Scan for the cell matching the given text and deliver its (x, y) coordinate at center. 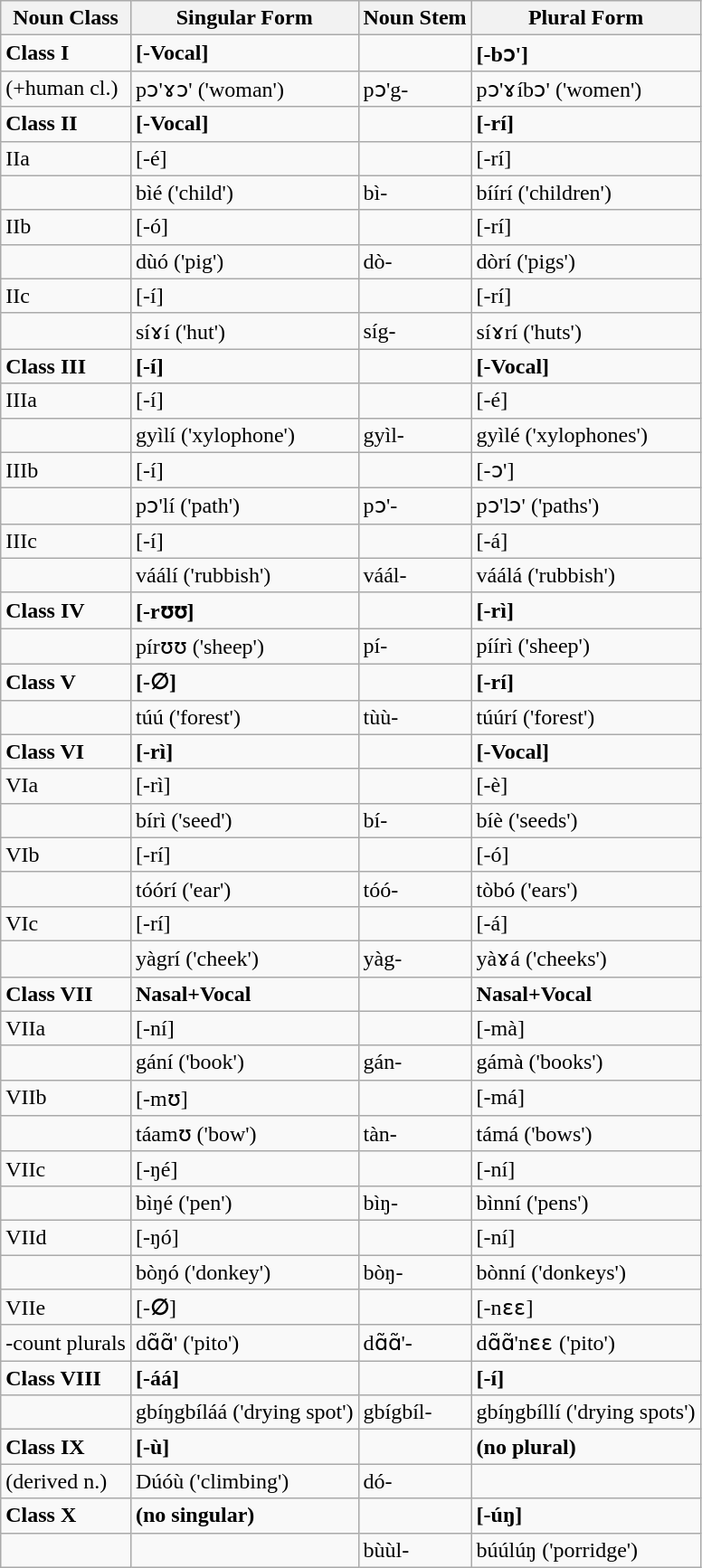
váál- (414, 575)
píírì ('sheep') (586, 647)
bòŋó ('donkey') (244, 1272)
bìŋ- (414, 1203)
pɔ'lɔ' ('paths') (586, 506)
tóórí ('ear') (244, 889)
(derived n.) (66, 1481)
támá ('bows') (586, 1134)
síg- (414, 331)
bíè ('seeds') (586, 820)
gyìlí ('xylophone') (244, 435)
[-úŋ] (586, 1516)
síɤrí ('huts') (586, 331)
dò- (414, 261)
gámà ('books') (586, 1063)
tàn- (414, 1134)
[-rʊʊ] (244, 610)
tóó- (414, 889)
VIIe (66, 1308)
bòŋ- (414, 1272)
Class V (66, 682)
tùù- (414, 717)
VIIc (66, 1168)
[-nɛɛ] (586, 1308)
VIIa (66, 1028)
pɔ'ɤɔ' ('woman') (244, 89)
túú ('forest') (244, 717)
(no plural) (586, 1447)
Class X (66, 1516)
pírʊʊ ('sheep') (244, 647)
yàɤá ('cheeks') (586, 959)
dùó ('pig') (244, 261)
gyìlé ('xylophones') (586, 435)
pí- (414, 647)
pɔ'lí ('path') (244, 506)
Dúóù ('climbing') (244, 1481)
IIIc (66, 541)
dɑ̃ɑ̃'- (414, 1343)
Plural Form (586, 18)
Noun Class (66, 18)
dɑ̃ɑ̃' ('pito') (244, 1343)
Noun Stem (414, 18)
(no singular) (244, 1516)
bì- (414, 193)
gán- (414, 1063)
gbíŋgbíllí ('drying spots') (586, 1412)
bírì ('seed') (244, 820)
Class VI (66, 751)
túúrí ('forest') (586, 717)
[-è] (586, 786)
VIIb (66, 1098)
táamʊ ('bow') (244, 1134)
bí- (414, 820)
dòrí ('pigs') (586, 261)
-count plurals (66, 1343)
bìŋé ('pen') (244, 1203)
[-ɔ'] (586, 470)
bùùl- (414, 1550)
bìé ('child') (244, 193)
VIb (66, 855)
dɑ̃ɑ̃'nɛɛ ('pito') (586, 1343)
[-mʊ] (244, 1098)
bònní ('donkeys') (586, 1272)
Class I (66, 53)
gbíŋgbíláá ('drying spot') (244, 1412)
váálá ('rubbish') (586, 575)
[-mà] (586, 1028)
VIId (66, 1237)
IIc (66, 296)
tòbó ('ears') (586, 889)
IIa (66, 158)
[-bɔ'] (586, 53)
Singular Form (244, 18)
bíírí ('children') (586, 193)
Class IV (66, 610)
VIc (66, 923)
yàg- (414, 959)
pɔ'ɤíbɔ' ('women') (586, 89)
[-ŋé] (244, 1168)
bìnní ('pens') (586, 1203)
Class II (66, 124)
[-áá] (244, 1378)
Class III (66, 366)
IIIb (66, 470)
VIa (66, 786)
váálí ('rubbish') (244, 575)
Class IX (66, 1447)
yàgrí ('cheek') (244, 959)
búúlúŋ ('porridge') (586, 1550)
[-ŋó] (244, 1237)
IIIa (66, 401)
pɔ'- (414, 506)
dó- (414, 1481)
IIb (66, 227)
gání ('book') (244, 1063)
[-ù] (244, 1447)
gyìl- (414, 435)
síɤí ('hut') (244, 331)
(+human cl.) (66, 89)
[-má] (586, 1098)
Class VII (66, 994)
pɔ'g- (414, 89)
gbígbíl- (414, 1412)
Class VIII (66, 1378)
